Locate the cell with the specified text and output its [x, y] center coordinate. 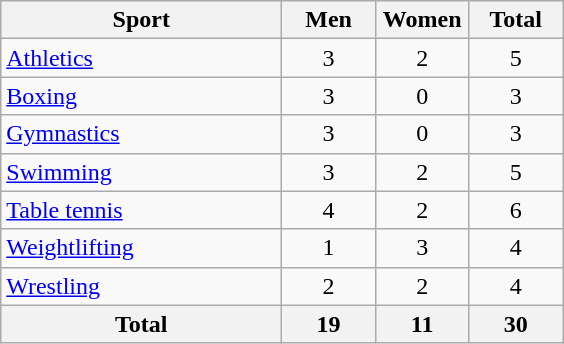
Gymnastics [142, 134]
Table tennis [142, 210]
1 [329, 248]
Wrestling [142, 286]
Sport [142, 20]
11 [422, 324]
Women [422, 20]
30 [516, 324]
19 [329, 324]
Weightlifting [142, 248]
Boxing [142, 96]
6 [516, 210]
Athletics [142, 58]
Men [329, 20]
Swimming [142, 172]
